Extract the [X, Y] coordinate from the center of the cell holding the provided text.  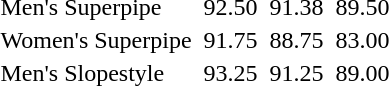
91.75 [230, 40]
88.75 [296, 40]
